From the cell containing the given text, extract its center point as [X, Y] coordinate. 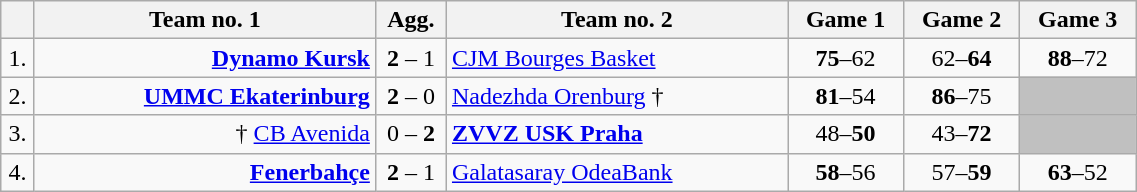
Game 3 [1078, 20]
3. [18, 134]
86–75 [962, 96]
81–54 [846, 96]
43–72 [962, 134]
Team no. 2 [616, 20]
57–59 [962, 172]
88–72 [1078, 58]
2 – 0 [410, 96]
1. [18, 58]
75–62 [846, 58]
Dynamo Kursk [204, 58]
Game 2 [962, 20]
Galatasaray OdeaBank [616, 172]
62–64 [962, 58]
4. [18, 172]
Fenerbahçe [204, 172]
UMMC Ekaterinburg [204, 96]
58–56 [846, 172]
Team no. 1 [204, 20]
Nadezhda Orenburg † [616, 96]
Agg. [410, 20]
48–50 [846, 134]
63–52 [1078, 172]
ZVVZ USK Praha [616, 134]
† CB Avenida [204, 134]
Game 1 [846, 20]
2. [18, 96]
0 – 2 [410, 134]
CJM Bourges Basket [616, 58]
